Return (x, y) of the center of cell containing provided text 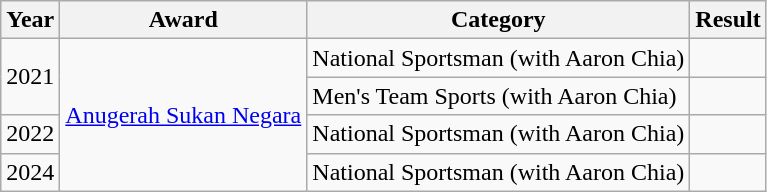
Anugerah Sukan Negara (184, 115)
Men's Team Sports (with Aaron Chia) (498, 96)
2022 (30, 134)
2024 (30, 172)
Year (30, 20)
Category (498, 20)
2021 (30, 77)
Award (184, 20)
Result (728, 20)
